Scan for the cell matching the given text and deliver its (x, y) coordinate at center. 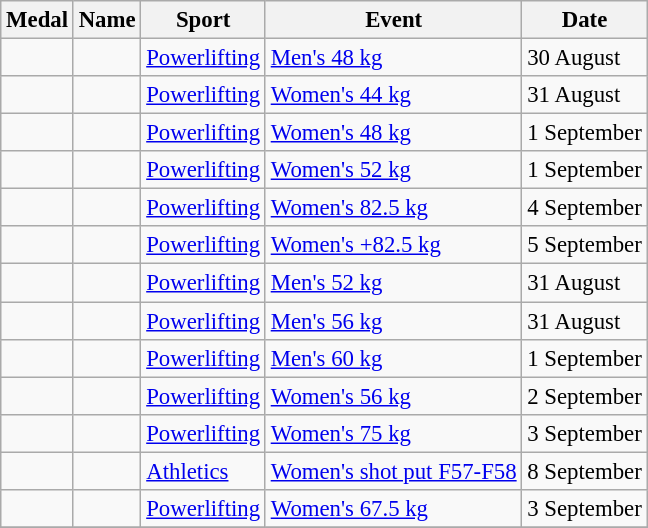
30 August (584, 58)
Women's 44 kg (394, 95)
Women's 56 kg (394, 396)
2 September (584, 396)
Men's 60 kg (394, 358)
Women's 82.5 kg (394, 208)
Men's 56 kg (394, 321)
Men's 52 kg (394, 283)
Women's 67.5 kg (394, 509)
Women's 52 kg (394, 170)
Men's 48 kg (394, 58)
Sport (203, 20)
Women's 48 kg (394, 133)
Event (394, 20)
4 September (584, 208)
Women's +82.5 kg (394, 245)
Name (107, 20)
Medal (38, 20)
Date (584, 20)
5 September (584, 245)
Women's shot put F57-F58 (394, 471)
8 September (584, 471)
Women's 75 kg (394, 433)
Athletics (203, 471)
